Extract the (x, y) coordinate from the center of the cell holding the provided text.  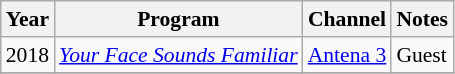
Channel (348, 19)
Antena 3 (348, 55)
2018 (28, 55)
Program (178, 19)
Notes (422, 19)
Your Face Sounds Familiar (178, 55)
Year (28, 19)
Guest (422, 55)
